Extract the [x, y] coordinate from the center of the cell holding the provided text.  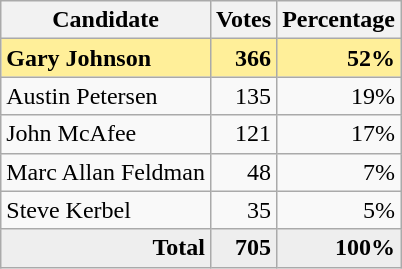
121 [243, 134]
Votes [243, 20]
Percentage [339, 20]
48 [243, 172]
Marc Allan Feldman [106, 172]
John McAfee [106, 134]
Gary Johnson [106, 58]
Candidate [106, 20]
705 [243, 248]
Total [106, 248]
17% [339, 134]
7% [339, 172]
19% [339, 96]
Steve Kerbel [106, 210]
35 [243, 210]
366 [243, 58]
Austin Petersen [106, 96]
52% [339, 58]
5% [339, 210]
135 [243, 96]
100% [339, 248]
